Scan for the cell matching the given text and deliver its [x, y] coordinate at center. 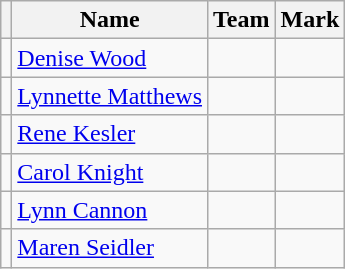
Team [242, 20]
Lynn Cannon [110, 210]
Rene Kesler [110, 134]
Mark [310, 20]
Lynnette Matthews [110, 96]
Carol Knight [110, 172]
Maren Seidler [110, 248]
Name [110, 20]
Denise Wood [110, 58]
